Search for the cell housing the specified text and yield its (X, Y) center coordinate. 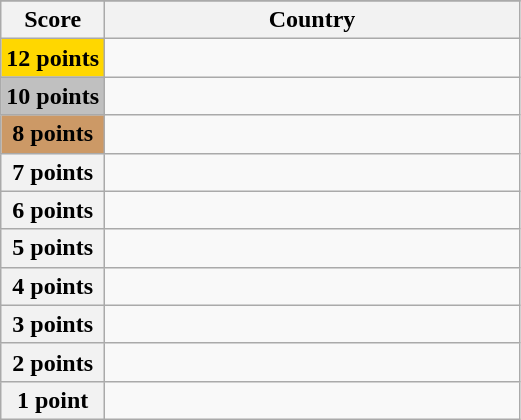
10 points (53, 96)
3 points (53, 324)
6 points (53, 210)
2 points (53, 362)
12 points (53, 58)
Score (53, 20)
1 point (53, 400)
4 points (53, 286)
5 points (53, 248)
7 points (53, 172)
8 points (53, 134)
Country (312, 20)
